Extract the [x, y] coordinate from the center of the cell holding the provided text.  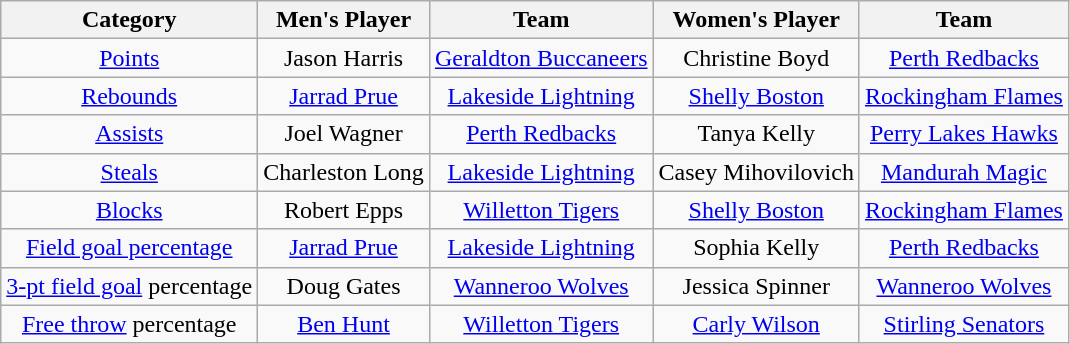
Jason Harris [344, 58]
Jessica Spinner [756, 286]
Stirling Senators [964, 324]
Men's Player [344, 20]
Ben Hunt [344, 324]
Casey Mihovilovich [756, 172]
Women's Player [756, 20]
Robert Epps [344, 210]
Rebounds [130, 96]
Sophia Kelly [756, 248]
Carly Wilson [756, 324]
Field goal percentage [130, 248]
Blocks [130, 210]
Mandurah Magic [964, 172]
Steals [130, 172]
Free throw percentage [130, 324]
Category [130, 20]
Joel Wagner [344, 134]
Geraldton Buccaneers [541, 58]
Assists [130, 134]
Points [130, 58]
Doug Gates [344, 286]
Perry Lakes Hawks [964, 134]
3-pt field goal percentage [130, 286]
Charleston Long [344, 172]
Christine Boyd [756, 58]
Tanya Kelly [756, 134]
